Scan for the cell matching the given text and deliver its (x, y) coordinate at center. 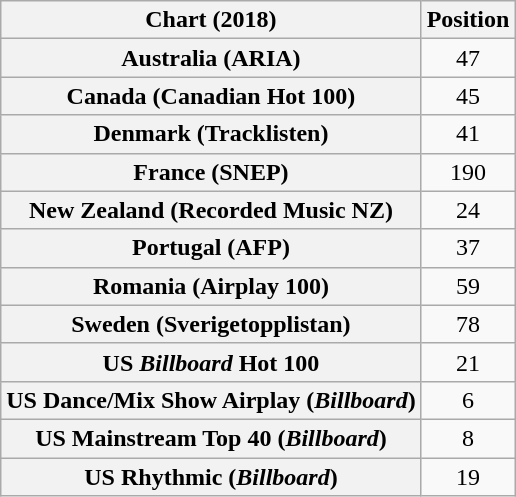
19 (468, 477)
Sweden (Sverigetopplistan) (211, 324)
21 (468, 362)
24 (468, 210)
Chart (2018) (211, 20)
190 (468, 172)
France (SNEP) (211, 172)
US Rhythmic (Billboard) (211, 477)
US Dance/Mix Show Airplay (Billboard) (211, 400)
Denmark (Tracklisten) (211, 134)
Romania (Airplay 100) (211, 286)
Australia (ARIA) (211, 58)
45 (468, 96)
59 (468, 286)
US Billboard Hot 100 (211, 362)
Canada (Canadian Hot 100) (211, 96)
6 (468, 400)
37 (468, 248)
47 (468, 58)
8 (468, 438)
US Mainstream Top 40 (Billboard) (211, 438)
78 (468, 324)
41 (468, 134)
Position (468, 20)
Portugal (AFP) (211, 248)
New Zealand (Recorded Music NZ) (211, 210)
